Return [X, Y] of the center of cell containing provided text 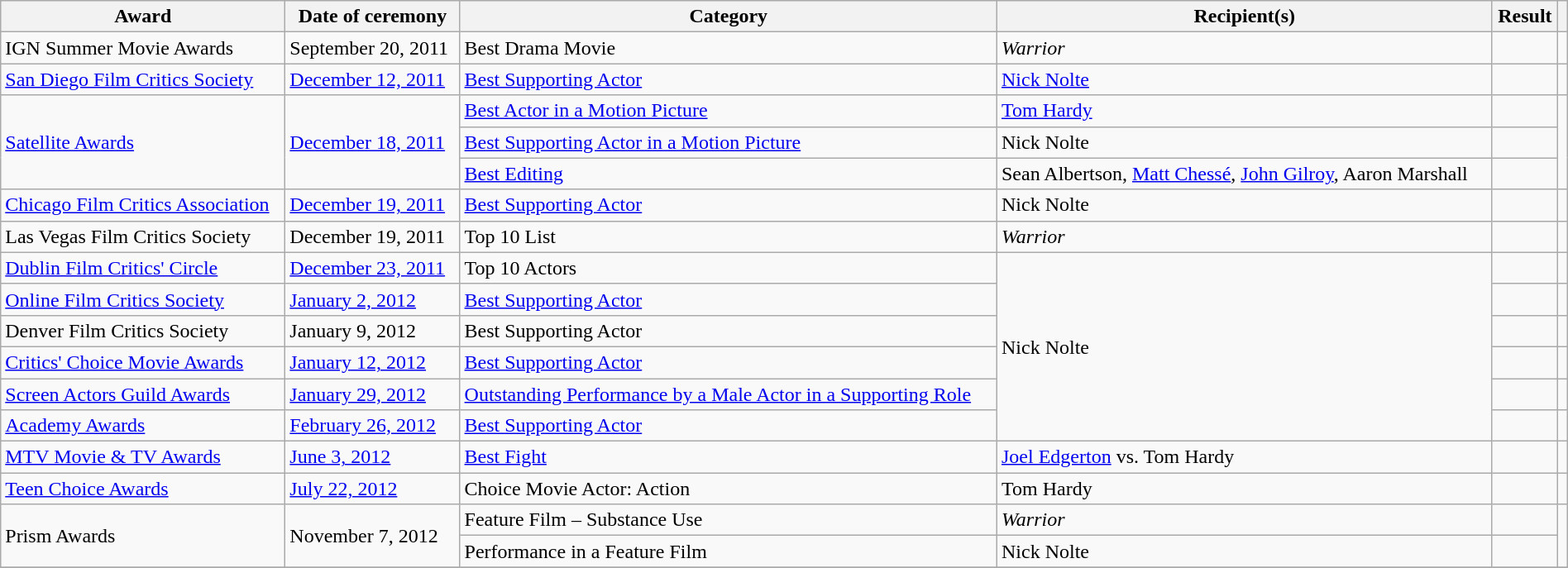
San Diego Film Critics Society [143, 79]
Joel Edgerton vs. Tom Hardy [1244, 457]
Screen Actors Guild Awards [143, 394]
Satellite Awards [143, 142]
December 23, 2011 [372, 268]
Choice Movie Actor: Action [728, 489]
January 9, 2012 [372, 331]
Academy Awards [143, 426]
January 29, 2012 [372, 394]
Chicago Film Critics Association [143, 205]
Prism Awards [143, 536]
Recipient(s) [1244, 17]
Result [1525, 17]
January 2, 2012 [372, 299]
Best Editing [728, 174]
Best Actor in a Motion Picture [728, 111]
Feature Film – Substance Use [728, 520]
Award [143, 17]
IGN Summer Movie Awards [143, 48]
February 26, 2012 [372, 426]
Performance in a Feature Film [728, 551]
November 7, 2012 [372, 536]
Category [728, 17]
MTV Movie & TV Awards [143, 457]
December 18, 2011 [372, 142]
September 20, 2011 [372, 48]
Online Film Critics Society [143, 299]
December 12, 2011 [372, 79]
January 12, 2012 [372, 362]
July 22, 2012 [372, 489]
Denver Film Critics Society [143, 331]
Top 10 Actors [728, 268]
Best Drama Movie [728, 48]
Best Supporting Actor in a Motion Picture [728, 142]
Outstanding Performance by a Male Actor in a Supporting Role [728, 394]
Teen Choice Awards [143, 489]
Top 10 List [728, 236]
Date of ceremony [372, 17]
Critics' Choice Movie Awards [143, 362]
Best Fight [728, 457]
Las Vegas Film Critics Society [143, 236]
Sean Albertson, Matt Chessé, John Gilroy, Aaron Marshall [1244, 174]
Dublin Film Critics' Circle [143, 268]
June 3, 2012 [372, 457]
